Output the [X, Y] coordinate of the center of the cell containing the given text.  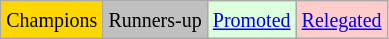
Runners-up [155, 20]
Promoted [252, 20]
Champions [52, 20]
Relegated [342, 20]
